Output the (x, y) coordinate of the center of the cell containing the given text.  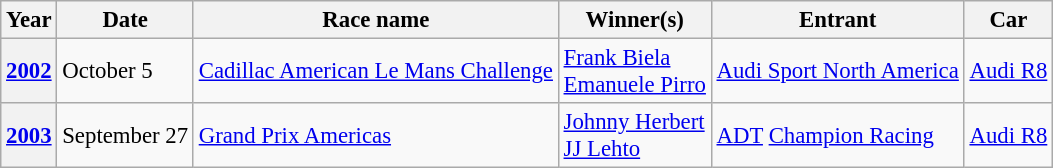
Frank Biela Emanuele Pirro (634, 72)
Audi Sport North America (838, 72)
2003 (29, 136)
Race name (376, 20)
September 27 (125, 136)
October 5 (125, 72)
Entrant (838, 20)
Grand Prix Americas (376, 136)
Year (29, 20)
ADT Champion Racing (838, 136)
Car (1008, 20)
Date (125, 20)
Winner(s) (634, 20)
Johnny Herbert JJ Lehto (634, 136)
2002 (29, 72)
Cadillac American Le Mans Challenge (376, 72)
